Detect which cell encompasses the target text, then output its (x, y) center coordinate. 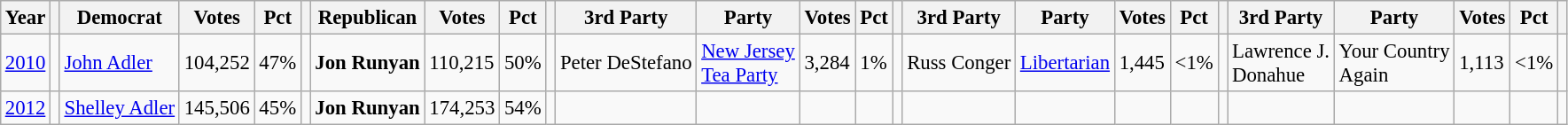
104,252 (216, 62)
New JerseyTea Party (748, 62)
110,215 (463, 62)
1,113 (1482, 62)
Lawrence J. Donahue (1282, 62)
47% (277, 62)
Year (25, 18)
Republican (367, 18)
2012 (25, 108)
50% (523, 62)
Shelley Adler (119, 108)
Peter DeStefano (626, 62)
2010 (25, 62)
Your Country Again (1394, 62)
1,445 (1142, 62)
1% (874, 62)
Russ Conger (959, 62)
54% (523, 108)
John Adler (119, 62)
3,284 (828, 62)
Democrat (119, 18)
145,506 (216, 108)
45% (277, 108)
174,253 (463, 108)
Libertarian (1065, 62)
